Provide the (X, Y) coordinate of the cell's center where the given text is located.  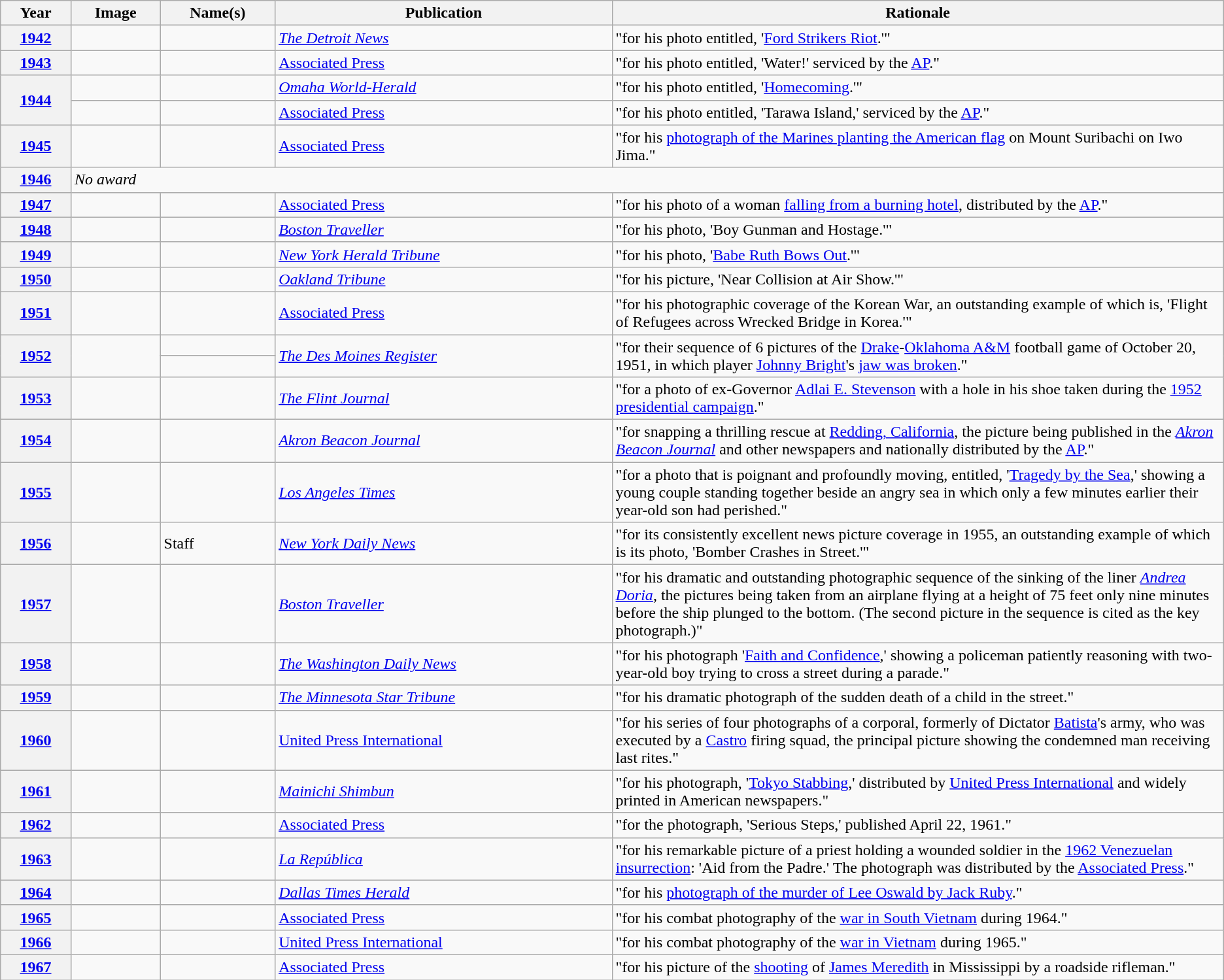
The Detroit News (443, 38)
1942 (36, 38)
1945 (36, 146)
1956 (36, 544)
1961 (36, 791)
1949 (36, 254)
1965 (36, 917)
1955 (36, 492)
"for its consistently excellent news picture coverage in 1955, an outstanding example of which is its photo, 'Bomber Crashes in Street.'" (918, 544)
The Washington Daily News (443, 664)
Akron Beacon Journal (443, 441)
1964 (36, 892)
"for his picture of the shooting of James Meredith in Mississippi by a roadside rifleman." (918, 967)
1951 (36, 313)
"for their sequence of 6 pictures of the Drake-Oklahoma A&M football game of October 20, 1951, in which player Johnny Bright's jaw was broken." (918, 356)
New York Daily News (443, 544)
The Flint Journal (443, 399)
Omaha World-Herald (443, 88)
1943 (36, 63)
"for his combat photography of the war in Vietnam during 1965." (918, 942)
"for his photo entitled, 'Tarawa Island,' serviced by the AP." (918, 112)
1962 (36, 825)
The Des Moines Register (443, 356)
"for his photographic coverage of the Korean War, an outstanding example of which is, 'Flight of Refugees across Wrecked Bridge in Korea.'" (918, 313)
Los Angeles Times (443, 492)
Mainichi Shimbun (443, 791)
"for his photograph of the murder of Lee Oswald by Jack Ruby." (918, 892)
1947 (36, 205)
1959 (36, 698)
Year (36, 13)
1953 (36, 399)
1958 (36, 664)
"for his photo of a woman falling from a burning hotel, distributed by the AP." (918, 205)
Publication (443, 13)
"for his photograph, 'Tokyo Stabbing,' distributed by United Press International and widely printed in American newspapers." (918, 791)
"for his combat photography of the war in South Vietnam during 1964." (918, 917)
La República (443, 859)
Oakland Tribune (443, 279)
Image (115, 13)
"for his photo entitled, 'Homecoming.'" (918, 88)
The Minnesota Star Tribune (443, 698)
1960 (36, 740)
1946 (36, 180)
Staff (218, 544)
"for his photo entitled, 'Water!' serviced by the AP." (918, 63)
Name(s) (218, 13)
"for his photo, 'Babe Ruth Bows Out.'" (918, 254)
1952 (36, 356)
Dallas Times Herald (443, 892)
1967 (36, 967)
1957 (36, 604)
"for his photo, 'Boy Gunman and Hostage.'" (918, 229)
"for the photograph, 'Serious Steps,' published April 22, 1961." (918, 825)
1954 (36, 441)
1948 (36, 229)
Rationale (918, 13)
1950 (36, 279)
"for his photograph 'Faith and Confidence,' showing a policeman patiently reasoning with two-year-old boy trying to cross a street during a parade." (918, 664)
"for his picture, 'Near Collision at Air Show.'" (918, 279)
1944 (36, 100)
No award (647, 180)
"for his dramatic photograph of the sudden death of a child in the street." (918, 698)
New York Herald Tribune (443, 254)
1963 (36, 859)
"for his photo entitled, 'Ford Strikers Riot.'" (918, 38)
"for his photograph of the Marines planting the American flag on Mount Suribachi on Iwo Jima." (918, 146)
1966 (36, 942)
"for a photo of ex-Governor Adlai E. Stevenson with a hole in his shoe taken during the 1952 presidential campaign." (918, 399)
